From the cell containing the given text, extract its center point as [x, y] coordinate. 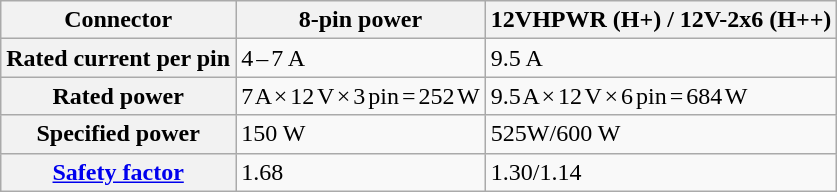
9.5 A [661, 58]
525W/600 W [661, 134]
Rated current per pin [118, 58]
4 – 7 A [361, 58]
Specified power [118, 134]
12VHPWR (H+) / 12V-2x6 (H++) [661, 20]
7 A × 12 V × 3 pin = 252 W [361, 96]
9.5 A × 12 V × 6 pin = 684 W [661, 96]
1.30/1.14 [661, 172]
150 W [361, 134]
Connector [118, 20]
Safety factor [118, 172]
1.68 [361, 172]
8-pin power [361, 20]
Rated power [118, 96]
